Pinpoint the cell where the given text exists, returning its (x, y) midpoint coordinate. 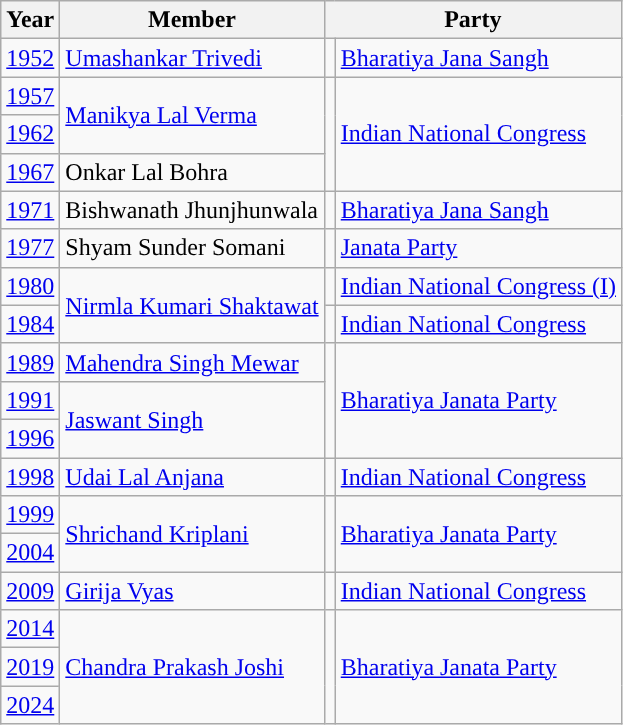
Indian National Congress (I) (478, 286)
1996 (30, 438)
1998 (30, 477)
Shrichand Kriplani (192, 534)
2024 (30, 705)
Member (192, 20)
2019 (30, 667)
Year (30, 20)
Janata Party (478, 248)
1962 (30, 134)
1952 (30, 58)
Manikya Lal Verma (192, 115)
Chandra Prakash Joshi (192, 667)
Onkar Lal Bohra (192, 172)
1967 (30, 172)
Bishwanath Jhunjhunwala (192, 210)
1977 (30, 248)
Nirmla Kumari Shaktawat (192, 305)
2004 (30, 553)
1991 (30, 400)
Party (472, 20)
1957 (30, 96)
2009 (30, 591)
1989 (30, 362)
Shyam Sunder Somani (192, 248)
1984 (30, 324)
1971 (30, 210)
Udai Lal Anjana (192, 477)
1999 (30, 515)
Jaswant Singh (192, 419)
Umashankar Trivedi (192, 58)
2014 (30, 629)
1980 (30, 286)
Mahendra Singh Mewar (192, 362)
Girija Vyas (192, 591)
